Output the (x, y) coordinate of the center of the cell containing the given text.  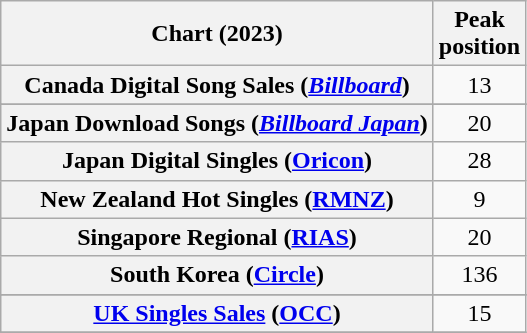
New Zealand Hot Singles (RMNZ) (218, 199)
UK Singles Sales (OCC) (218, 313)
Peakposition (479, 34)
28 (479, 161)
13 (479, 85)
Japan Download Songs (Billboard Japan) (218, 123)
Canada Digital Song Sales (Billboard) (218, 85)
Singapore Regional (RIAS) (218, 237)
Chart (2023) (218, 34)
15 (479, 313)
136 (479, 275)
Japan Digital Singles (Oricon) (218, 161)
9 (479, 199)
South Korea (Circle) (218, 275)
